Scan for the cell matching the given text and deliver its (x, y) coordinate at center. 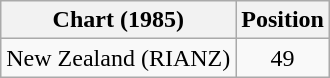
Chart (1985) (118, 20)
49 (283, 58)
New Zealand (RIANZ) (118, 58)
Position (283, 20)
